Search for the cell housing the specified text and yield its [X, Y] center coordinate. 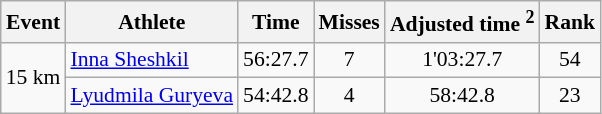
54 [570, 60]
56:27.7 [276, 60]
15 km [34, 78]
54:42.8 [276, 96]
23 [570, 96]
Event [34, 22]
Rank [570, 22]
Lyudmila Guryeva [152, 96]
7 [350, 60]
Time [276, 22]
Athlete [152, 22]
1'03:27.7 [462, 60]
58:42.8 [462, 96]
4 [350, 96]
Inna Sheshkil [152, 60]
Adjusted time 2 [462, 22]
Misses [350, 22]
